For the text-containing cell, return its midpoint in [x, y] coordinate format. 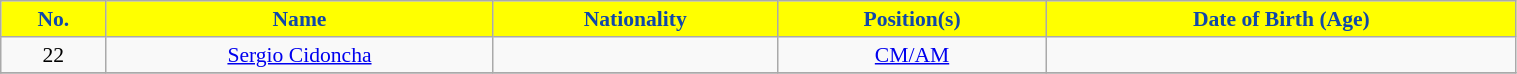
CM/AM [912, 55]
Position(s) [912, 19]
22 [54, 55]
Name [300, 19]
No. [54, 19]
Date of Birth (Age) [1282, 19]
Nationality [635, 19]
Sergio Cidoncha [300, 55]
